Output the (x, y) coordinate of the center of the cell containing the given text.  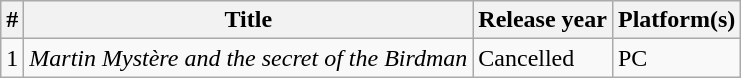
PC (676, 58)
Cancelled (543, 58)
Platform(s) (676, 20)
# (12, 20)
Title (248, 20)
Release year (543, 20)
Martin Mystère and the secret of the Birdman (248, 58)
1 (12, 58)
